Return (X, Y) of the center of cell containing provided text 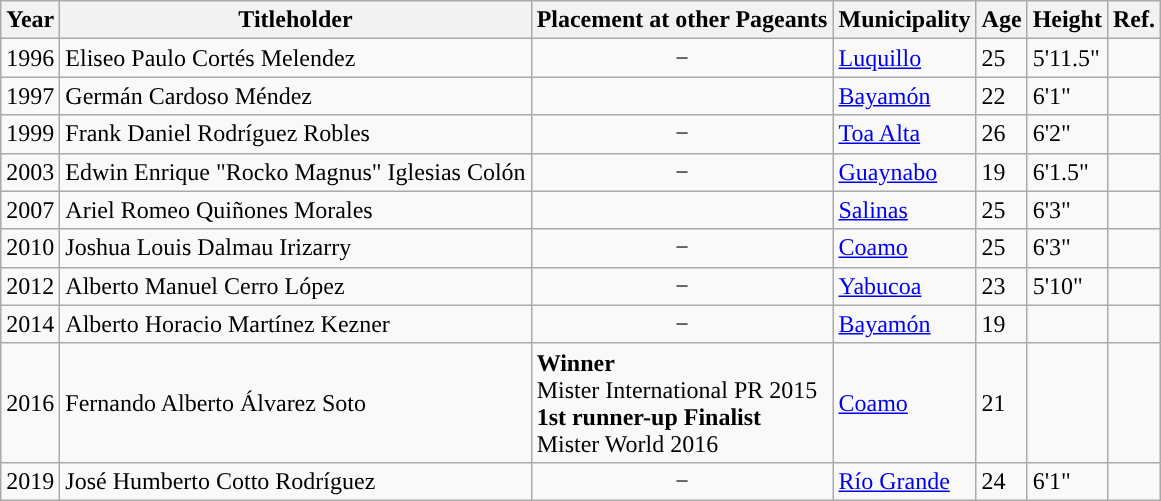
Salinas (904, 210)
Luquillo (904, 58)
1997 (30, 96)
Age (1002, 20)
5'10" (1067, 286)
Eliseo Paulo Cortés Melendez (296, 58)
Guaynabo (904, 172)
Edwin Enrique "Rocko Magnus" Iglesias Colón (296, 172)
Fernando Alberto Álvarez Soto (296, 402)
José Humberto Cotto Rodríguez (296, 481)
Río Grande (904, 481)
Alberto Manuel Cerro López (296, 286)
WinnerMister International PR 20151st runner-up FinalistMister World 2016 (682, 402)
2016 (30, 402)
21 (1002, 402)
Toa Alta (904, 134)
2003 (30, 172)
2012 (30, 286)
Germán Cardoso Méndez (296, 96)
Frank Daniel Rodríguez Robles (296, 134)
Alberto Horacio Martínez Kezner (296, 324)
Titleholder (296, 20)
22 (1002, 96)
6'1.5" (1067, 172)
5'11.5" (1067, 58)
2010 (30, 248)
Placement at other Pageants (682, 20)
Ref. (1134, 20)
1996 (30, 58)
Year (30, 20)
Ariel Romeo Quiñones Morales (296, 210)
Municipality (904, 20)
Joshua Louis Dalmau Irizarry (296, 248)
Yabucoa (904, 286)
Height (1067, 20)
26 (1002, 134)
23 (1002, 286)
2007 (30, 210)
2019 (30, 481)
24 (1002, 481)
2014 (30, 324)
1999 (30, 134)
6'2" (1067, 134)
